For the text-containing cell, return its midpoint in (X, Y) coordinate format. 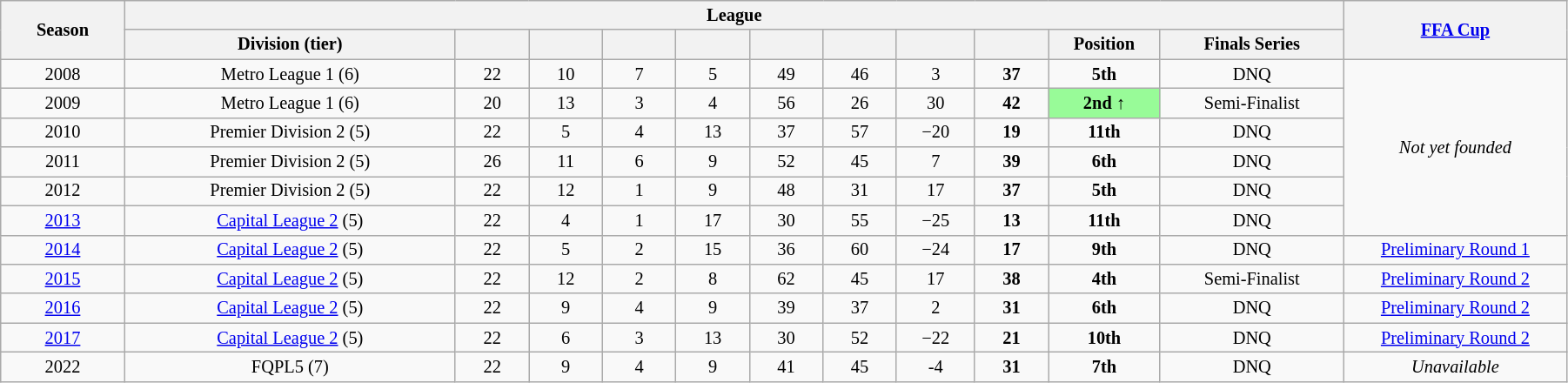
-4 (935, 366)
2010 (63, 132)
8 (713, 279)
48 (786, 191)
2012 (63, 191)
62 (786, 279)
38 (1011, 279)
60 (860, 250)
2016 (63, 308)
Finals Series (1251, 44)
2011 (63, 162)
19 (1011, 132)
League (734, 15)
21 (1011, 338)
−24 (935, 250)
Unavailable (1455, 366)
15 (713, 250)
2013 (63, 220)
56 (786, 103)
2017 (63, 338)
Division (tier) (290, 44)
11 (566, 162)
20 (492, 103)
2015 (63, 279)
FQPL5 (7) (290, 366)
10 (566, 74)
−25 (935, 220)
2008 (63, 74)
2014 (63, 250)
49 (786, 74)
FFA Cup (1455, 30)
−22 (935, 338)
36 (786, 250)
10th (1104, 338)
57 (860, 132)
4th (1104, 279)
Not yet founded (1455, 147)
−20 (935, 132)
2009 (63, 103)
Preliminary Round 1 (1455, 250)
9th (1104, 250)
41 (786, 366)
42 (1011, 103)
Position (1104, 44)
Season (63, 30)
46 (860, 74)
55 (860, 220)
2nd ↑ (1104, 103)
7th (1104, 366)
2022 (63, 366)
